Capture the cell that displays the provided text and extract its (x, y) central coordinate. 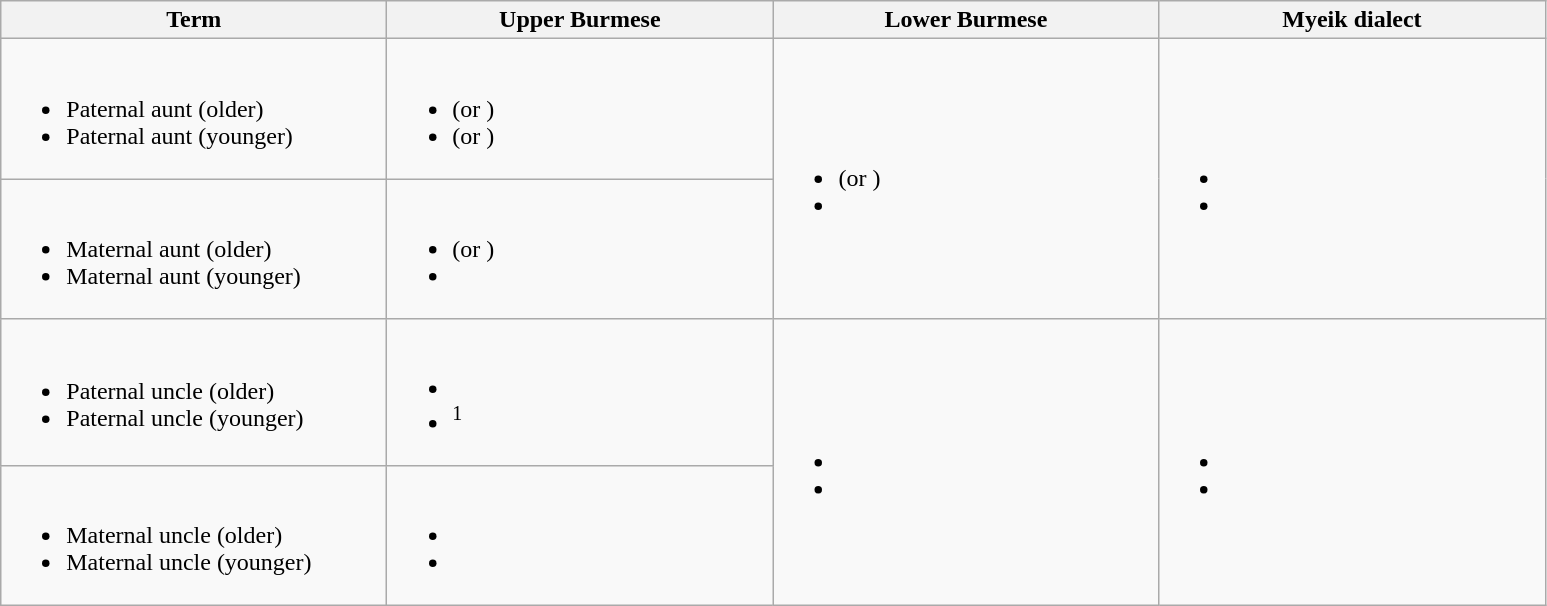
Maternal aunt (older)Maternal aunt (younger) (194, 249)
Paternal aunt (older)Paternal aunt (younger) (194, 109)
(or ) (or ) (580, 109)
Maternal uncle (older)Maternal uncle (younger) (194, 535)
Myeik dialect (1352, 20)
Term (194, 20)
Paternal uncle (older)Paternal uncle (younger) (194, 392)
Lower Burmese (966, 20)
Upper Burmese (580, 20)
1 (580, 392)
